Output the (x, y) coordinate of the center of the cell containing the given text.  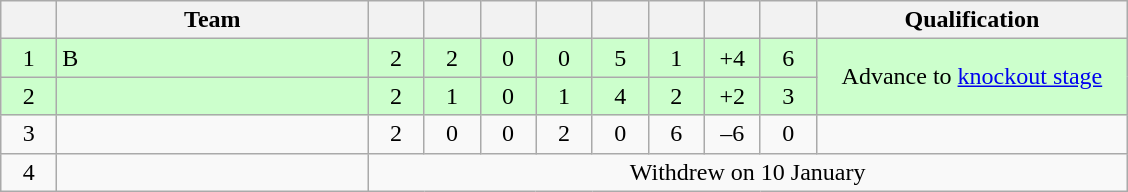
+4 (732, 58)
Withdrew on 10 January (748, 172)
+2 (732, 96)
–6 (732, 134)
Qualification (972, 20)
B (212, 58)
5 (620, 58)
Advance to knockout stage (972, 77)
Team (212, 20)
